Return (x, y) of the center of cell containing provided text 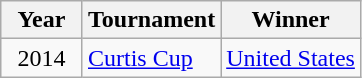
2014 (42, 58)
United States (291, 58)
Winner (291, 20)
Curtis Cup (151, 58)
Year (42, 20)
Tournament (151, 20)
